Return the (x, y) coordinate for the center point of the cell that contains the specified text.  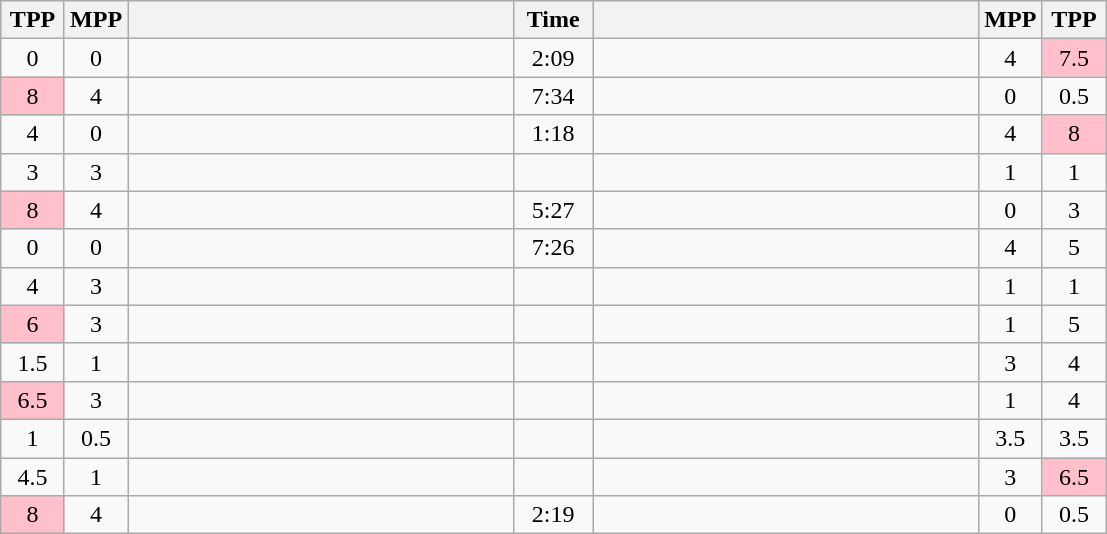
1.5 (33, 362)
2:19 (554, 515)
4.5 (33, 477)
1:18 (554, 134)
Time (554, 20)
5:27 (554, 210)
6 (33, 324)
2:09 (554, 58)
7:34 (554, 96)
7:26 (554, 248)
7.5 (1074, 58)
